Extract the (x, y) coordinate from the center of the cell holding the provided text.  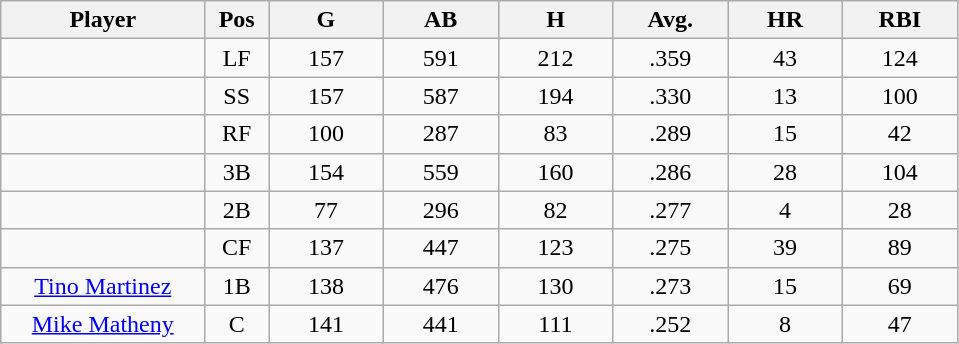
HR (786, 20)
13 (786, 96)
104 (900, 172)
296 (440, 210)
124 (900, 58)
3B (237, 172)
Pos (237, 20)
2B (237, 210)
Avg. (670, 20)
287 (440, 134)
123 (556, 248)
154 (326, 172)
Mike Matheny (103, 324)
160 (556, 172)
591 (440, 58)
H (556, 20)
559 (440, 172)
137 (326, 248)
.359 (670, 58)
RF (237, 134)
SS (237, 96)
4 (786, 210)
.277 (670, 210)
LF (237, 58)
CF (237, 248)
.273 (670, 286)
C (237, 324)
.330 (670, 96)
G (326, 20)
212 (556, 58)
138 (326, 286)
82 (556, 210)
42 (900, 134)
83 (556, 134)
69 (900, 286)
Tino Martinez (103, 286)
587 (440, 96)
89 (900, 248)
111 (556, 324)
141 (326, 324)
1B (237, 286)
Player (103, 20)
39 (786, 248)
476 (440, 286)
8 (786, 324)
RBI (900, 20)
.289 (670, 134)
43 (786, 58)
.252 (670, 324)
77 (326, 210)
194 (556, 96)
47 (900, 324)
.275 (670, 248)
447 (440, 248)
130 (556, 286)
AB (440, 20)
441 (440, 324)
.286 (670, 172)
